Scan for the cell matching the given text and deliver its (X, Y) coordinate at center. 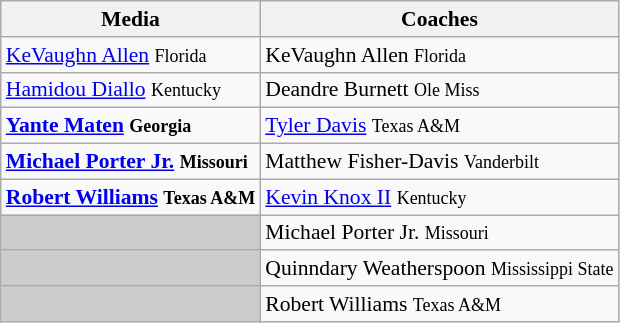
Matthew Fisher-Davis Vanderbilt (439, 162)
Hamidou Diallo Kentucky (131, 90)
Kevin Knox II Kentucky (439, 197)
Deandre Burnett Ole Miss (439, 90)
Yante Maten Georgia (131, 126)
Quinndary Weatherspoon Mississippi State (439, 269)
Coaches (439, 19)
Media (131, 19)
Tyler Davis Texas A&M (439, 126)
